Detect which cell encompasses the target text, then output its [X, Y] center coordinate. 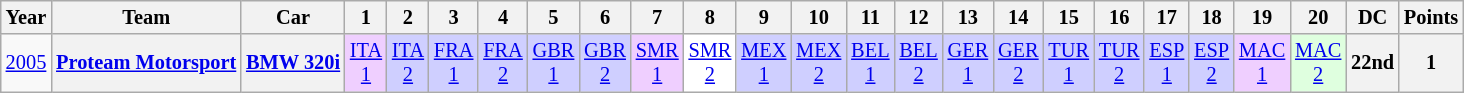
SMR2 [710, 63]
ITA1 [366, 63]
11 [870, 17]
BEL2 [918, 63]
19 [1262, 17]
ITA2 [408, 63]
GBR2 [605, 63]
ESP1 [1166, 63]
8 [710, 17]
13 [968, 17]
7 [658, 17]
17 [1166, 17]
10 [818, 17]
GER2 [1018, 63]
12 [918, 17]
ESP2 [1212, 63]
14 [1018, 17]
MAC2 [1318, 63]
16 [1119, 17]
BMW 320i [293, 63]
Year [26, 17]
MEX2 [818, 63]
FRA2 [502, 63]
9 [764, 17]
20 [1318, 17]
22nd [1372, 63]
MAC1 [1262, 63]
Proteam Motorsport [146, 63]
5 [554, 17]
FRA1 [454, 63]
6 [605, 17]
GBR1 [554, 63]
Points [1431, 17]
MEX1 [764, 63]
4 [502, 17]
2005 [26, 63]
3 [454, 17]
Car [293, 17]
DC [1372, 17]
SMR1 [658, 63]
BEL1 [870, 63]
Team [146, 17]
2 [408, 17]
GER1 [968, 63]
TUR2 [1119, 63]
TUR1 [1069, 63]
15 [1069, 17]
18 [1212, 17]
